Output the (X, Y) coordinate of the center of the cell containing the given text.  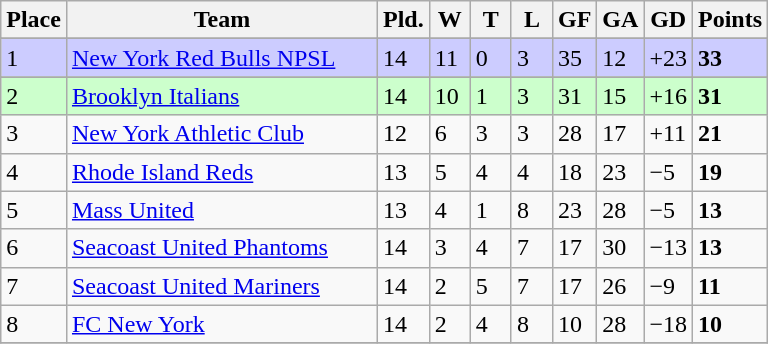
19 (730, 172)
Place (34, 20)
15 (620, 96)
FC New York (222, 324)
Mass United (222, 210)
+23 (668, 58)
30 (620, 248)
L (532, 20)
Points (730, 20)
−9 (668, 286)
26 (620, 286)
+16 (668, 96)
−18 (668, 324)
Brooklyn Italians (222, 96)
21 (730, 134)
Seacoast United Phantoms (222, 248)
New York Athletic Club (222, 134)
33 (730, 58)
GD (668, 20)
Pld. (404, 20)
T (490, 20)
GF (574, 20)
GA (620, 20)
W (450, 20)
35 (574, 58)
Seacoast United Mariners (222, 286)
+11 (668, 134)
0 (490, 58)
Team (222, 20)
New York Red Bulls NPSL (222, 58)
18 (574, 172)
−13 (668, 248)
Rhode Island Reds (222, 172)
